Return the [X, Y] coordinate for the center point of the cell that contains the specified text.  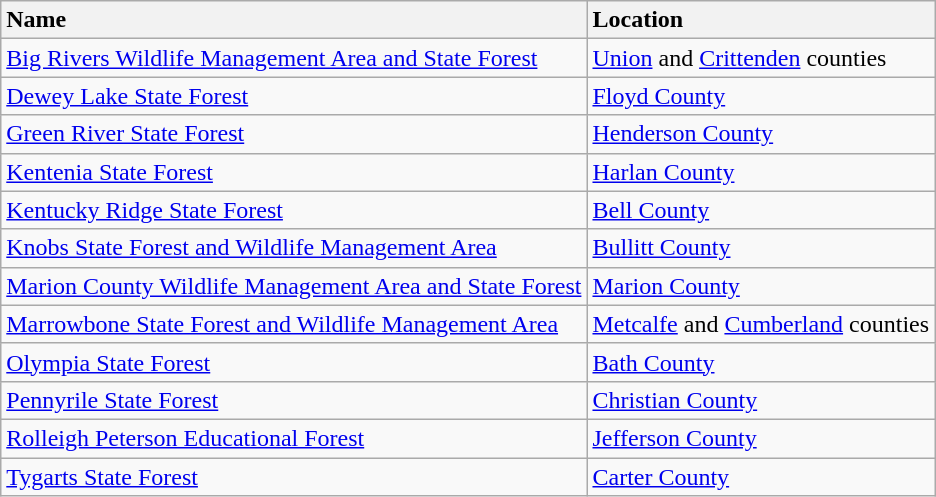
Kentucky Ridge State Forest [294, 210]
Metcalfe and Cumberland counties [761, 324]
Name [294, 20]
Kentenia State Forest [294, 172]
Big Rivers Wildlife Management Area and State Forest [294, 58]
Knobs State Forest and Wildlife Management Area [294, 248]
Marion County [761, 286]
Bell County [761, 210]
Olympia State Forest [294, 362]
Jefferson County [761, 438]
Pennyrile State Forest [294, 400]
Dewey Lake State Forest [294, 96]
Henderson County [761, 134]
Christian County [761, 400]
Marrowbone State Forest and Wildlife Management Area [294, 324]
Marion County Wildlife Management Area and State Forest [294, 286]
Bullitt County [761, 248]
Union and Crittenden counties [761, 58]
Tygarts State Forest [294, 477]
Carter County [761, 477]
Location [761, 20]
Floyd County [761, 96]
Bath County [761, 362]
Rolleigh Peterson Educational Forest [294, 438]
Green River State Forest [294, 134]
Harlan County [761, 172]
